Locate the cell with the specified text and output its (x, y) center coordinate. 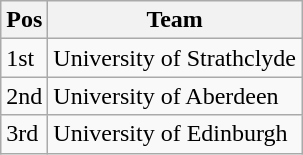
Team (175, 20)
3rd (24, 134)
Pos (24, 20)
University of Edinburgh (175, 134)
1st (24, 58)
University of Aberdeen (175, 96)
2nd (24, 96)
University of Strathclyde (175, 58)
